Detect which cell encompasses the target text, then output its (x, y) center coordinate. 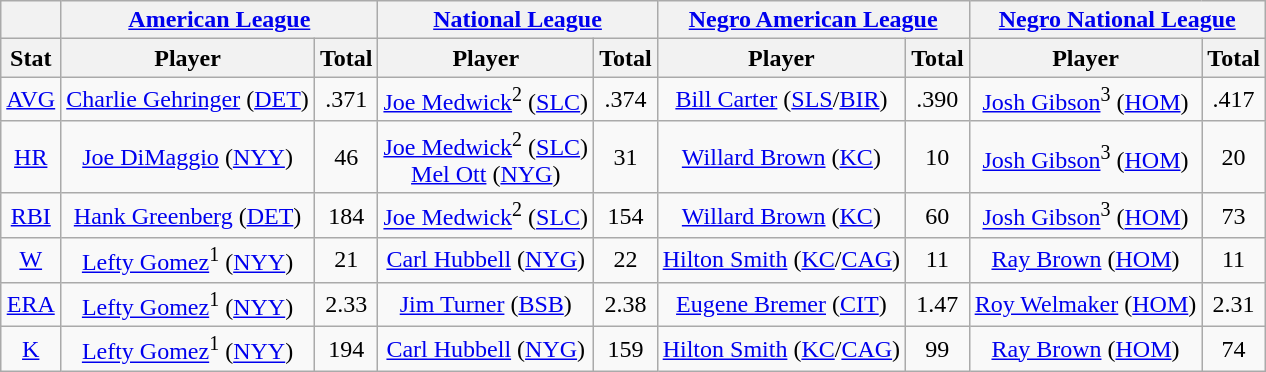
.371 (346, 100)
RBI (31, 216)
Negro American League (813, 20)
2.38 (626, 304)
ERA (31, 304)
Hank Greenberg (DET) (188, 216)
194 (346, 350)
60 (938, 216)
99 (938, 350)
National League (518, 20)
2.31 (1234, 304)
HR (31, 157)
Negro National League (1117, 20)
.390 (938, 100)
20 (1234, 157)
73 (1234, 216)
American League (220, 20)
Stat (31, 58)
K (31, 350)
22 (626, 260)
1.47 (938, 304)
Joe Medwick2 (SLC)Mel Ott (NYG) (486, 157)
2.33 (346, 304)
74 (1234, 350)
Bill Carter (SLS/BIR) (781, 100)
Eugene Bremer (CIT) (781, 304)
154 (626, 216)
21 (346, 260)
159 (626, 350)
AVG (31, 100)
31 (626, 157)
.417 (1234, 100)
46 (346, 157)
Roy Welmaker (HOM) (1086, 304)
Joe DiMaggio (NYY) (188, 157)
.374 (626, 100)
Jim Turner (BSB) (486, 304)
10 (938, 157)
Charlie Gehringer (DET) (188, 100)
184 (346, 216)
W (31, 260)
